Pinpoint the cell where the given text exists, returning its [X, Y] midpoint coordinate. 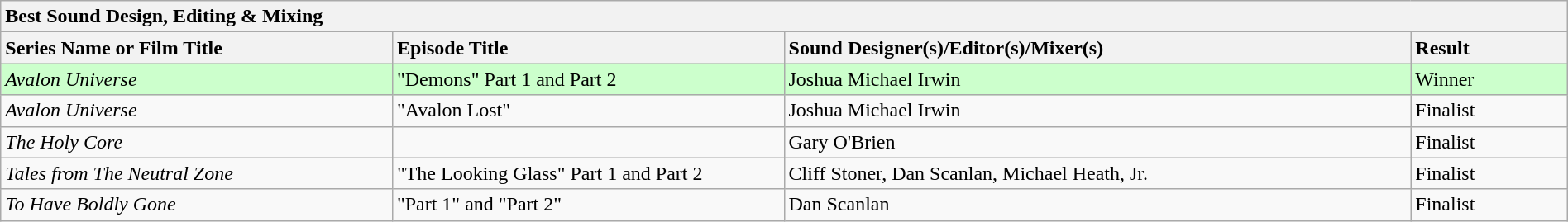
"The Looking Glass" Part 1 and Part 2 [588, 173]
Dan Scanlan [1097, 205]
"Avalon Lost" [588, 111]
Sound Designer(s)/Editor(s)/Mixer(s) [1097, 48]
The Holy Core [197, 142]
Winner [1489, 79]
Series Name or Film Title [197, 48]
To Have Boldly Gone [197, 205]
Episode Title [588, 48]
Gary O'Brien [1097, 142]
"Part 1" and "Part 2" [588, 205]
Tales from The Neutral Zone [197, 173]
Result [1489, 48]
Best Sound Design, Editing & Mixing [784, 17]
Cliff Stoner, Dan Scanlan, Michael Heath, Jr. [1097, 173]
"Demons" Part 1 and Part 2 [588, 79]
